For the text-containing cell, return its midpoint in (X, Y) coordinate format. 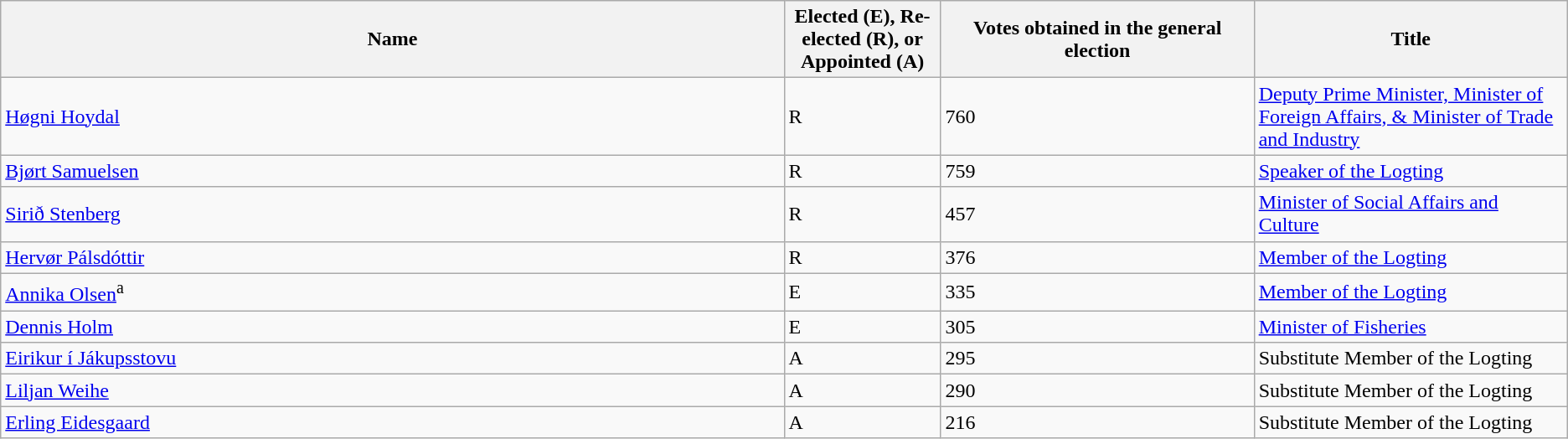
Liljan Weihe (392, 390)
290 (1097, 390)
305 (1097, 327)
Erling Eidesgaard (392, 422)
Dennis Holm (392, 327)
Speaker of the Logting (1411, 171)
457 (1097, 214)
Hervør Pálsdóttir (392, 257)
Minister of Fisheries (1411, 327)
Title (1411, 39)
Annika Olsena (392, 292)
Name (392, 39)
Sirið Stenberg (392, 214)
335 (1097, 292)
Votes obtained in the general election (1097, 39)
760 (1097, 116)
Bjørt Samuelsen (392, 171)
759 (1097, 171)
Eirikur í Jákupsstovu (392, 359)
Høgni Hoydal (392, 116)
Minister of Social Affairs and Culture (1411, 214)
216 (1097, 422)
Deputy Prime Minister, Minister of Foreign Affairs, & Minister of Trade and Industry (1411, 116)
Elected (E), Re-elected (R), or Appointed (A) (863, 39)
376 (1097, 257)
295 (1097, 359)
